Find where the given text appears and provide that cell's center as (x, y) coordinate. 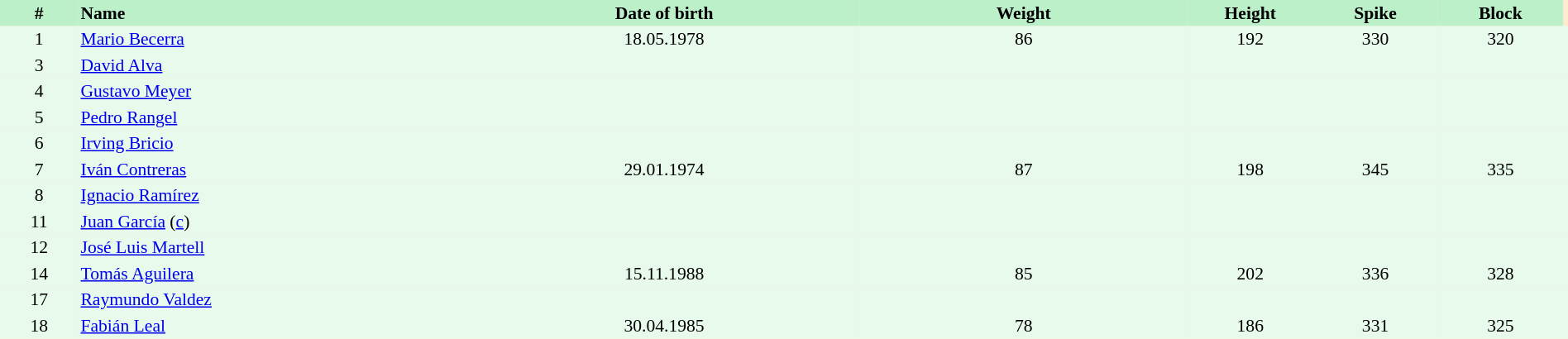
David Alva (273, 65)
Date of birth (664, 13)
1 (39, 40)
Pedro Rangel (273, 117)
José Luis Martell (273, 248)
4 (39, 91)
Ignacio Ramírez (273, 195)
14 (39, 274)
192 (1250, 40)
Raymundo Valdez (273, 299)
87 (1024, 169)
Block (1500, 13)
330 (1374, 40)
Gustavo Meyer (273, 91)
186 (1250, 326)
Weight (1024, 13)
202 (1250, 274)
Name (273, 13)
Juan García (c) (273, 222)
78 (1024, 326)
320 (1500, 40)
3 (39, 65)
17 (39, 299)
325 (1500, 326)
# (39, 13)
Height (1250, 13)
8 (39, 195)
328 (1500, 274)
15.11.1988 (664, 274)
345 (1374, 169)
336 (1374, 274)
Tomás Aguilera (273, 274)
5 (39, 117)
18.05.1978 (664, 40)
Fabián Leal (273, 326)
11 (39, 222)
331 (1374, 326)
12 (39, 248)
6 (39, 144)
Mario Becerra (273, 40)
Irving Bricio (273, 144)
Iván Contreras (273, 169)
7 (39, 169)
86 (1024, 40)
Spike (1374, 13)
335 (1500, 169)
85 (1024, 274)
18 (39, 326)
198 (1250, 169)
30.04.1985 (664, 326)
29.01.1974 (664, 169)
